From the cell containing the given text, extract its center point as [x, y] coordinate. 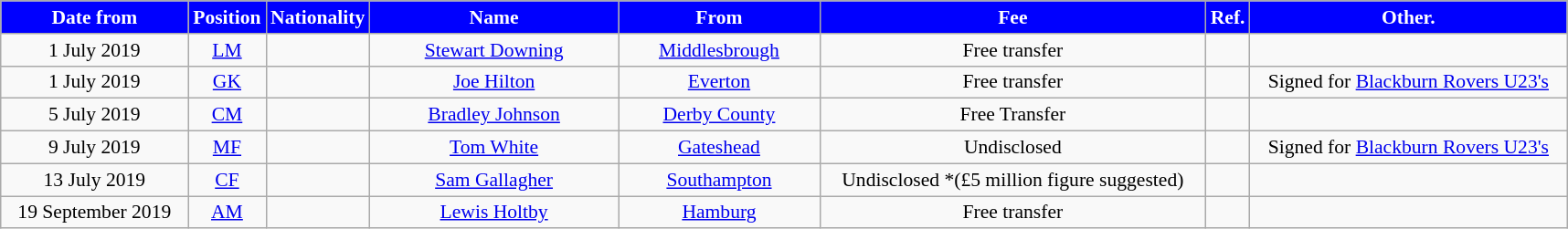
Fee [1012, 17]
9 July 2019 [95, 148]
Joe Hilton [493, 82]
Middlesbrough [719, 50]
Everton [719, 82]
GK [227, 82]
Position [227, 17]
Undisclosed *(£5 million figure suggested) [1012, 180]
CM [227, 115]
Sam Gallagher [493, 180]
CF [227, 180]
From [719, 17]
MF [227, 148]
Bradley Johnson [493, 115]
LM [227, 50]
19 September 2019 [95, 213]
Nationality [318, 17]
13 July 2019 [95, 180]
Gateshead [719, 148]
Stewart Downing [493, 50]
Tom White [493, 148]
Other. [1409, 17]
Lewis Holtby [493, 213]
Ref. [1228, 17]
5 July 2019 [95, 115]
AM [227, 213]
Free Transfer [1012, 115]
Name [493, 17]
Date from [95, 17]
Derby County [719, 115]
Undisclosed [1012, 148]
Hamburg [719, 213]
Southampton [719, 180]
